Find where the given text appears and provide that cell's center as (X, Y) coordinate. 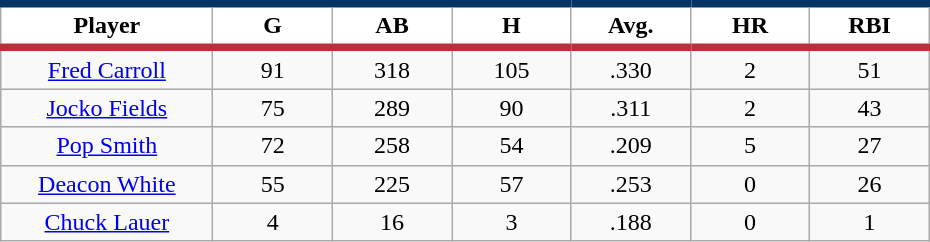
HR (750, 26)
AB (392, 26)
.209 (630, 146)
.188 (630, 222)
Jocko Fields (107, 108)
RBI (870, 26)
51 (870, 68)
.311 (630, 108)
Pop Smith (107, 146)
75 (272, 108)
90 (512, 108)
Deacon White (107, 184)
16 (392, 222)
26 (870, 184)
72 (272, 146)
91 (272, 68)
318 (392, 68)
.253 (630, 184)
4 (272, 222)
Avg. (630, 26)
.330 (630, 68)
1 (870, 222)
Chuck Lauer (107, 222)
258 (392, 146)
Player (107, 26)
27 (870, 146)
H (512, 26)
5 (750, 146)
57 (512, 184)
289 (392, 108)
3 (512, 222)
225 (392, 184)
55 (272, 184)
Fred Carroll (107, 68)
43 (870, 108)
54 (512, 146)
105 (512, 68)
G (272, 26)
